Search for the cell housing the specified text and yield its [x, y] center coordinate. 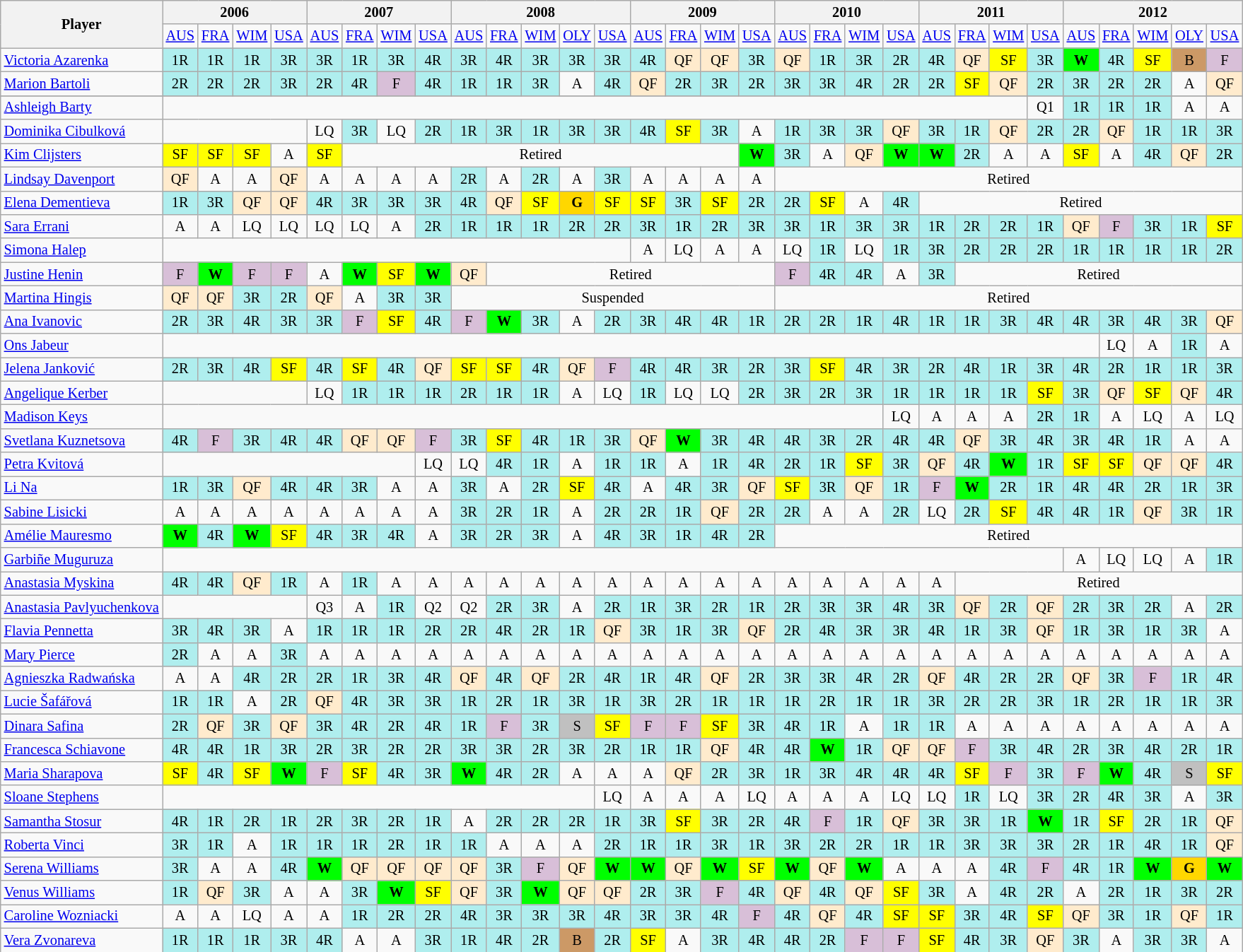
2006 [235, 12]
Anastasia Myskina [82, 583]
Suspended [613, 298]
Caroline Wozniacki [82, 916]
Petra Kvitová [82, 464]
Madison Keys [82, 416]
Elena Dementieva [82, 203]
Sabine Lisicki [82, 512]
2009 [702, 12]
2008 [541, 12]
Marion Bartoli [82, 83]
Lindsay Davenport [82, 179]
Samantha Stosur [82, 821]
Martina Hingis [82, 298]
Q3 [325, 607]
2011 [991, 12]
Angelique Kerber [82, 393]
Venus Williams [82, 893]
Flavia Pennetta [82, 630]
Sloane Stephens [82, 797]
Anastasia Pavlyuchenkova [82, 607]
Svetlana Kuznetsova [82, 440]
Dinara Safina [82, 726]
Justine Henin [82, 274]
Q1 [1045, 107]
Ons Jabeur [82, 346]
Li Na [82, 488]
Agnieszka Radwańska [82, 678]
Serena Williams [82, 869]
Victoria Azarenka [82, 60]
2010 [846, 12]
Kim Clijsters [82, 155]
Francesca Schiavone [82, 750]
2007 [379, 12]
Sara Errani [82, 226]
Roberta Vinci [82, 845]
Player [82, 24]
Lucie Šafářová [82, 702]
2012 [1153, 12]
Ashleigh Barty [82, 107]
Jelena Janković [82, 369]
Dominika Cibulková [82, 131]
Maria Sharapova [82, 773]
Ana Ivanovic [82, 322]
Amélie Mauresmo [82, 536]
Simona Halep [82, 250]
Vera Zvonareva [82, 940]
Mary Pierce [82, 654]
Garbiñe Muguruza [82, 559]
